Pinpoint the cell where the given text exists, returning its (x, y) midpoint coordinate. 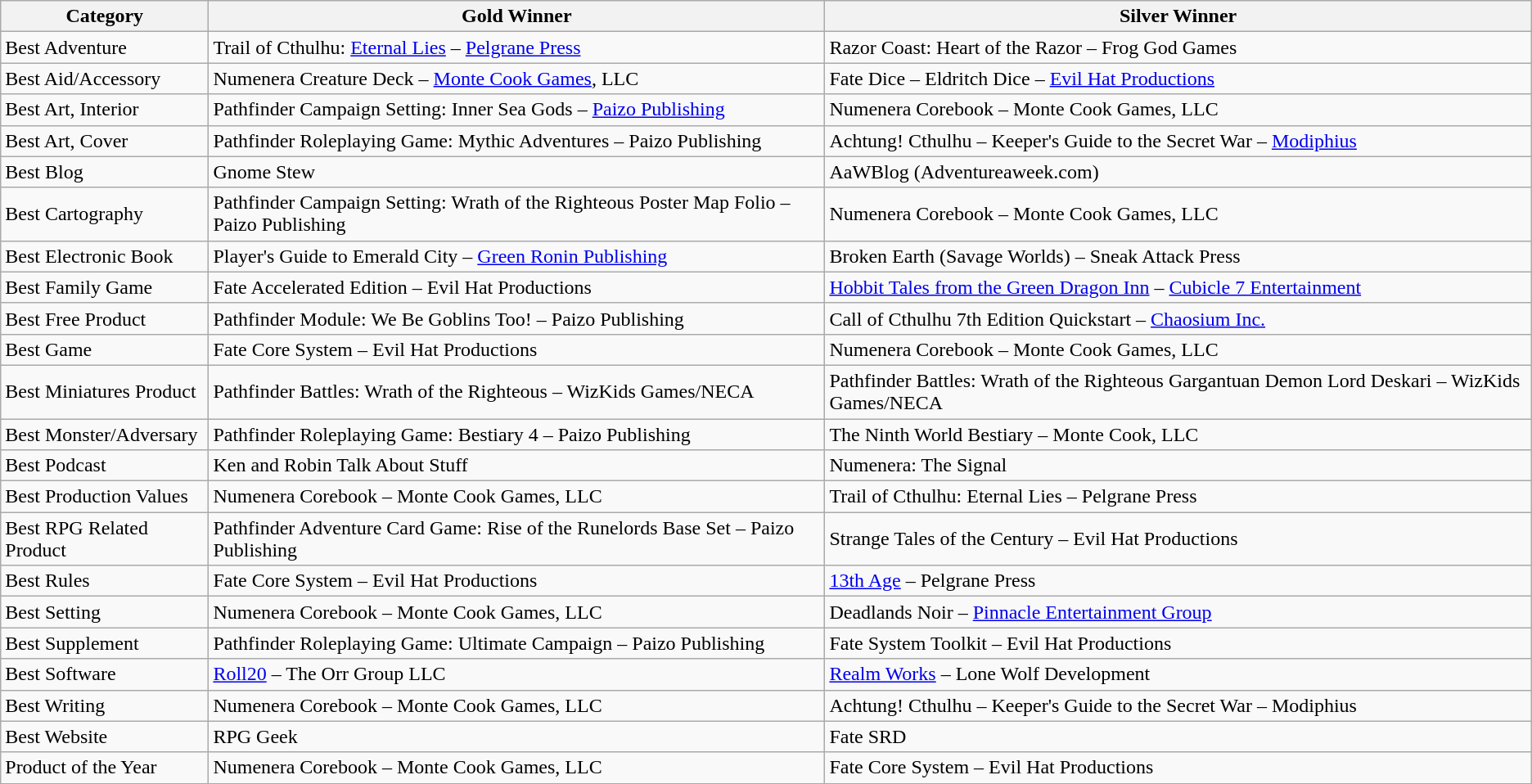
Pathfinder Roleplaying Game: Bestiary 4 – Paizo Publishing (517, 435)
Call of Cthulhu 7th Edition Quickstart – Chaosium Inc. (1178, 318)
Deadlands Noir – Pinnacle Entertainment Group (1178, 612)
Pathfinder Campaign Setting: Inner Sea Gods – Paizo Publishing (517, 110)
Numenera Creature Deck – Monte Cook Games, LLC (517, 79)
Best RPG Related Product (105, 538)
Ken and Robin Talk About Stuff (517, 466)
Fate System Toolkit – Evil Hat Productions (1178, 643)
Silver Winner (1178, 16)
Category (105, 16)
Best Free Product (105, 318)
Best Podcast (105, 466)
Pathfinder Module: We Be Goblins Too! – Paizo Publishing (517, 318)
Hobbit Tales from the Green Dragon Inn – Cubicle 7 Entertainment (1178, 287)
Realm Works – Lone Wolf Development (1178, 674)
Best Family Game (105, 287)
Best Miniatures Product (105, 391)
Best Writing (105, 705)
Roll20 – The Orr Group LLC (517, 674)
Best Monster/Adversary (105, 435)
Pathfinder Campaign Setting: Wrath of the Righteous Poster Map Folio – Paizo Publishing (517, 214)
Best Rules (105, 581)
Fate Accelerated Edition – Evil Hat Productions (517, 287)
RPG Geek (517, 737)
Gold Winner (517, 16)
Best Art, Interior (105, 110)
Best Cartography (105, 214)
Best Adventure (105, 47)
Pathfinder Adventure Card Game: Rise of the Runelords Base Set – Paizo Publishing (517, 538)
Pathfinder Battles: Wrath of the Righteous Gargantuan Demon Lord Deskari – WizKids Games/NECA (1178, 391)
Best Production Values (105, 497)
Numenera: The Signal (1178, 466)
Best Art, Cover (105, 141)
Best Setting (105, 612)
Best Blog (105, 172)
The Ninth World Bestiary – Monte Cook, LLC (1178, 435)
Best Electronic Book (105, 256)
AaWBlog (Adventureaweek.com) (1178, 172)
Player's Guide to Emerald City – Green Ronin Publishing (517, 256)
Fate Dice – Eldritch Dice – Evil Hat Productions (1178, 79)
Best Software (105, 674)
Pathfinder Roleplaying Game: Ultimate Campaign – Paizo Publishing (517, 643)
Razor Coast: Heart of the Razor – Frog God Games (1178, 47)
13th Age – Pelgrane Press (1178, 581)
Best Website (105, 737)
Pathfinder Battles: Wrath of the Righteous – WizKids Games/NECA (517, 391)
Strange Tales of the Century – Evil Hat Productions (1178, 538)
Broken Earth (Savage Worlds) – Sneak Attack Press (1178, 256)
Gnome Stew (517, 172)
Product of the Year (105, 768)
Best Aid/Accessory (105, 79)
Fate SRD (1178, 737)
Best Game (105, 349)
Best Supplement (105, 643)
Pathfinder Roleplaying Game: Mythic Adventures – Paizo Publishing (517, 141)
